From the cell containing the given text, extract its center point as (x, y) coordinate. 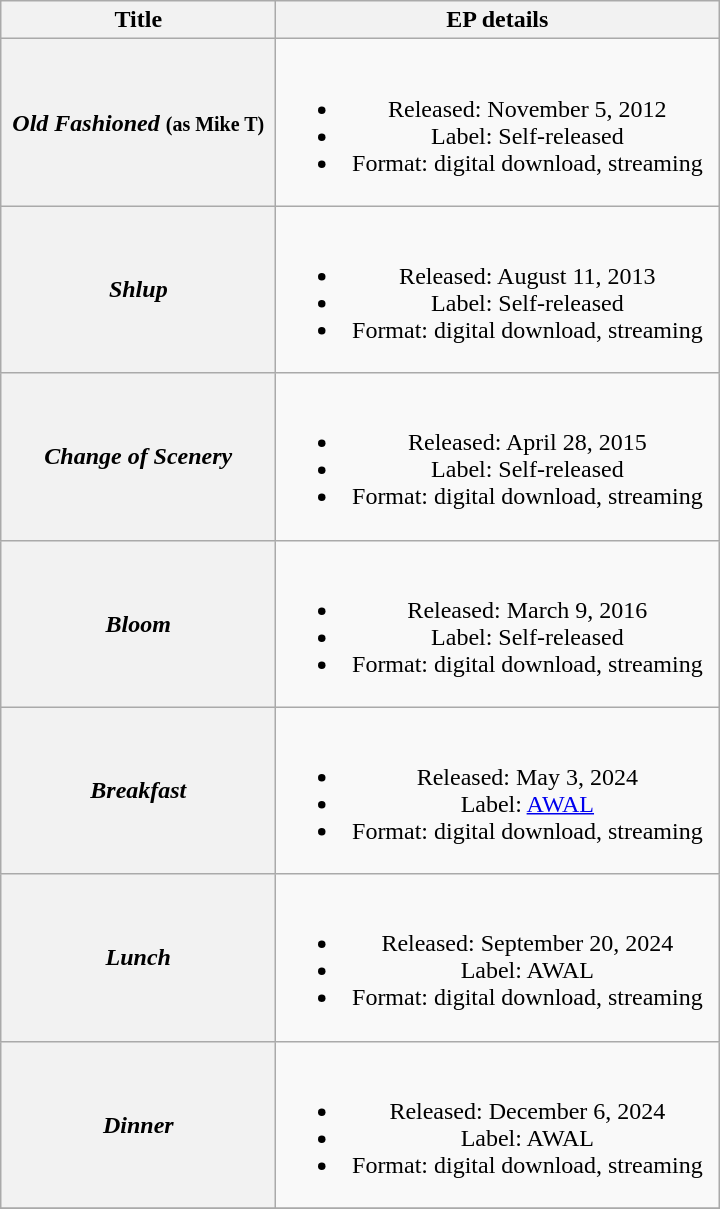
Lunch (138, 958)
Released: May 3, 2024Label: AWALFormat: digital download, streaming (498, 790)
Bloom (138, 624)
Released: March 9, 2016Label: Self-releasedFormat: digital download, streaming (498, 624)
Released: April 28, 2015Label: Self-releasedFormat: digital download, streaming (498, 456)
Breakfast (138, 790)
Change of Scenery (138, 456)
Released: September 20, 2024Label: AWALFormat: digital download, streaming (498, 958)
Title (138, 20)
Old Fashioned (as Mike T) (138, 122)
Released: December 6, 2024Label: AWALFormat: digital download, streaming (498, 1124)
EP details (498, 20)
Dinner (138, 1124)
Released: August 11, 2013Label: Self-releasedFormat: digital download, streaming (498, 290)
Released: November 5, 2012Label: Self-releasedFormat: digital download, streaming (498, 122)
Shlup (138, 290)
